Determine the (x, y) coordinate at the center of the cell enclosing the given text.  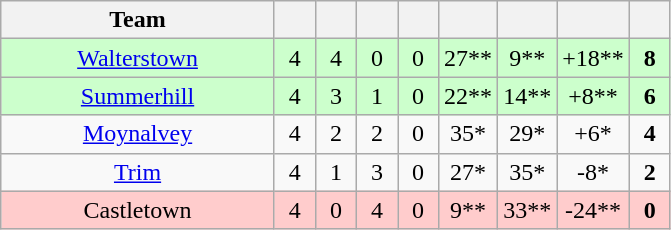
Summerhill (138, 96)
+8** (594, 96)
29* (528, 134)
6 (650, 96)
Team (138, 20)
-8* (594, 172)
+18** (594, 58)
Trim (138, 172)
22** (468, 96)
27** (468, 58)
-24** (594, 210)
Castletown (138, 210)
27* (468, 172)
Walterstown (138, 58)
Moynalvey (138, 134)
8 (650, 58)
14** (528, 96)
33** (528, 210)
+6* (594, 134)
